Identify which cell holds the provided text, then report its [X, Y] central coordinate. 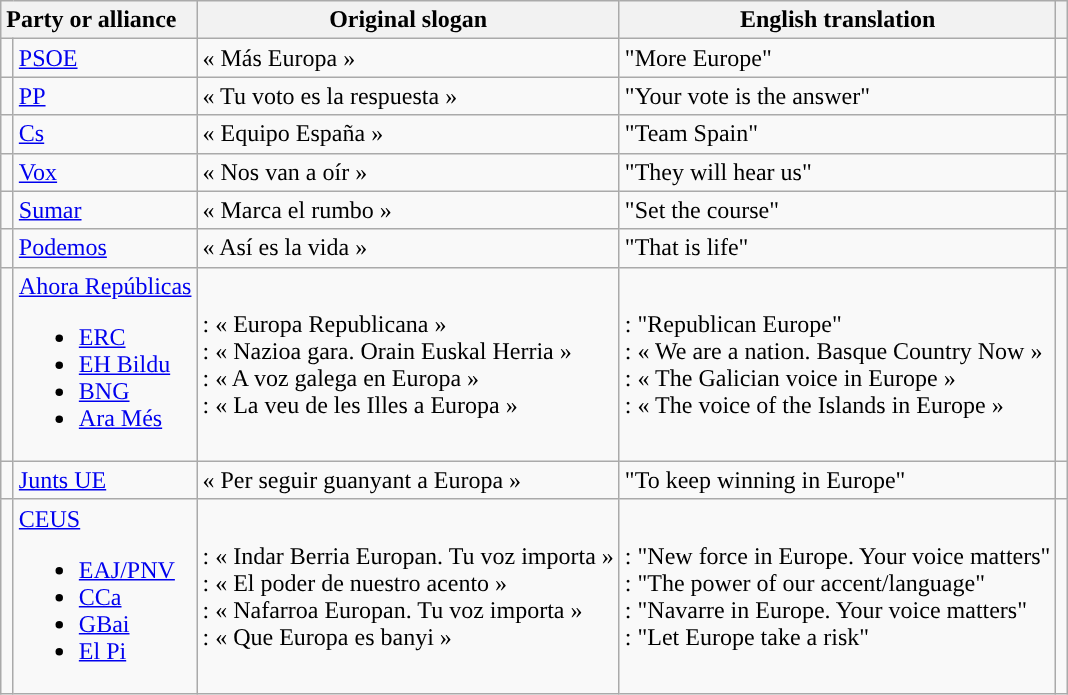
« Equipo España » [408, 134]
Junts UE [105, 480]
"Set the course" [838, 210]
"They will hear us" [838, 172]
« Per seguir guanyant a Europa » [408, 480]
"To keep winning in Europe" [838, 480]
: « Europa Republicana »: « Nazioa gara. Orain Euskal Herria »: « A voz galega en Europa »: « La veu de les Illes a Europa » [408, 364]
PP [105, 96]
« Tu voto es la respuesta » [408, 96]
PSOE [105, 58]
CEUSEAJ/PNVCCaGBaiEl Pi [105, 596]
« Más Europa » [408, 58]
Cs [105, 134]
"Your vote is the answer" [838, 96]
Party or alliance [99, 20]
Vox [105, 172]
"Team Spain" [838, 134]
Ahora RepúblicasERCEH BilduBNGAra Més [105, 364]
"That is life" [838, 248]
« Marca el rumbo » [408, 210]
Original slogan [408, 20]
Podemos [105, 248]
: "Republican Europe": « We are a nation. Basque Country Now »: « The Galician voice in Europe »: « The voice of the Islands in Europe » [838, 364]
« Así es la vida » [408, 248]
: "New force in Europe. Your voice matters": "The power of our accent/language": "Navarre in Europe. Your voice matters": "Let Europe take a risk" [838, 596]
"More Europe" [838, 58]
Sumar [105, 210]
English translation [838, 20]
« Nos van a oír » [408, 172]
: « Indar Berria Europan. Tu voz importa »: « El poder de nuestro acento »: « Nafarroa Europan. Tu voz importa »: « Que Europa es banyi » [408, 596]
